Scan for the cell matching the given text and deliver its [X, Y] coordinate at center. 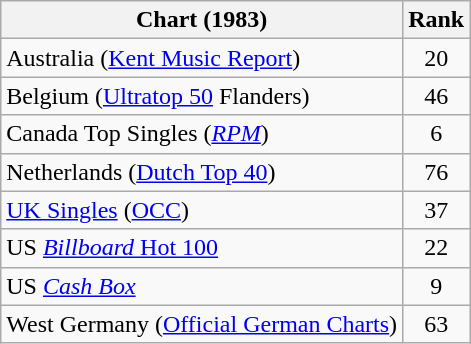
UK Singles (OCC) [202, 210]
Rank [436, 20]
22 [436, 248]
9 [436, 286]
Belgium (Ultratop 50 Flanders) [202, 96]
37 [436, 210]
Netherlands (Dutch Top 40) [202, 172]
63 [436, 324]
6 [436, 134]
Canada Top Singles (RPM) [202, 134]
20 [436, 58]
46 [436, 96]
76 [436, 172]
US Cash Box [202, 286]
Australia (Kent Music Report) [202, 58]
Chart (1983) [202, 20]
West Germany (Official German Charts) [202, 324]
US Billboard Hot 100 [202, 248]
